Provide the (x, y) coordinate of the cell's center where the given text is located.  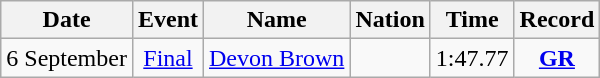
Time (472, 20)
Devon Brown (277, 58)
Date (67, 20)
Name (277, 20)
Final (168, 58)
GR (557, 58)
6 September (67, 58)
Nation (390, 20)
Record (557, 20)
Event (168, 20)
1:47.77 (472, 58)
